Pinpoint the cell where the given text exists, returning its (x, y) midpoint coordinate. 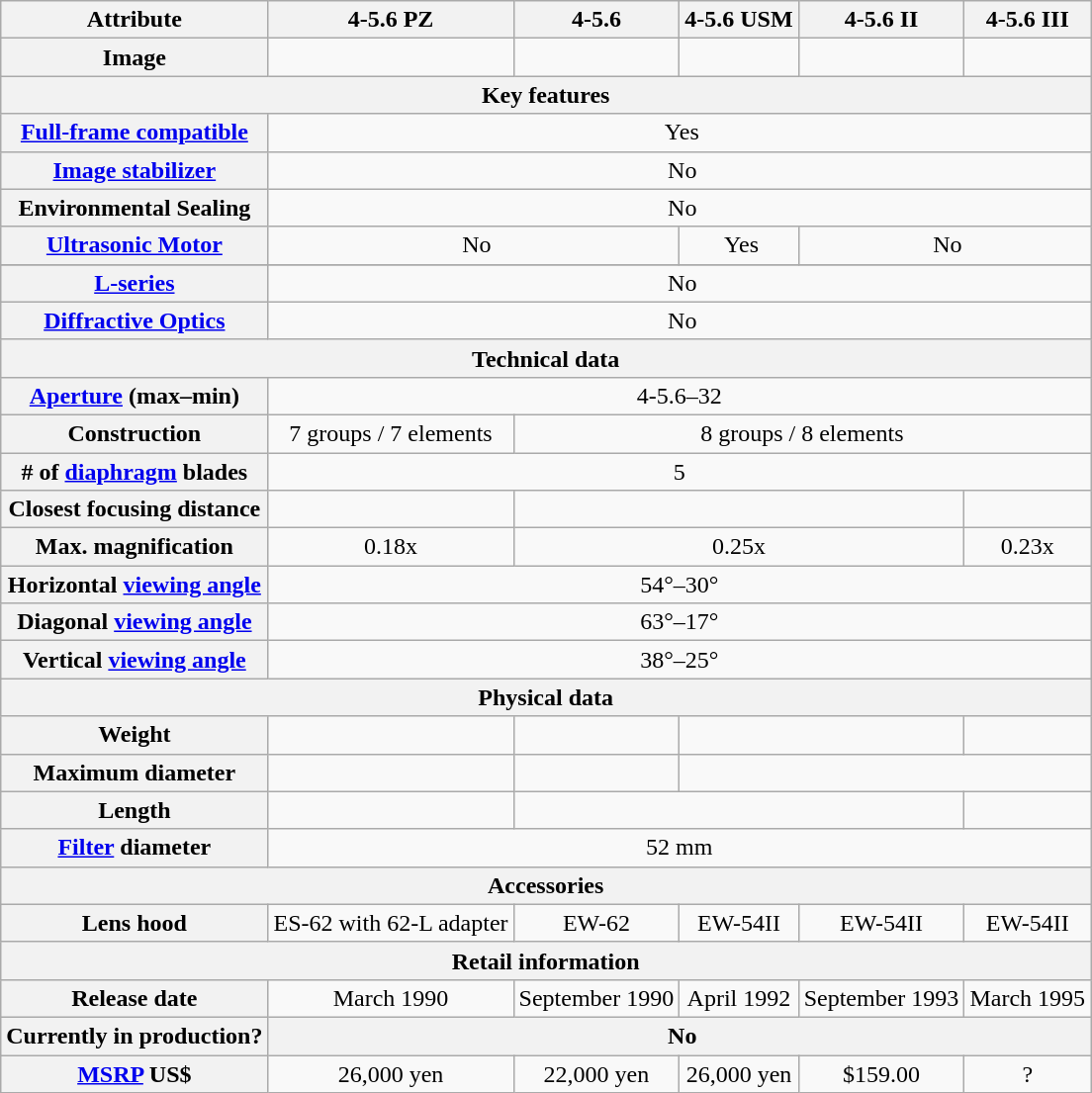
4-5.6 PZ (391, 20)
52 mm (680, 848)
March 1995 (1028, 998)
ES-62 with 62-L adapter (391, 923)
EW-62 (596, 923)
Accessories (546, 885)
Environmental Sealing (135, 208)
Vertical viewing angle (135, 660)
5 (680, 472)
Physical data (546, 697)
Key features (546, 95)
4-5.6–32 (680, 396)
0.23x (1028, 547)
Image (135, 57)
63°–17° (680, 622)
March 1990 (391, 998)
4-5.6 II (881, 20)
Max. magnification (135, 547)
0.25x (739, 547)
$159.00 (881, 1073)
September 1993 (881, 998)
Lens hood (135, 923)
MSRP US$ (135, 1073)
Image stabilizer (135, 170)
4-5.6 (596, 20)
54°–30° (680, 585)
Horizontal viewing angle (135, 585)
? (1028, 1073)
Ultrasonic Motor (135, 245)
Currently in production? (135, 1036)
Weight (135, 735)
Diagonal viewing angle (135, 622)
0.18x (391, 547)
4-5.6 III (1028, 20)
Closest focusing distance (135, 509)
8 groups / 8 elements (802, 433)
Full-frame compatible (135, 133)
Filter diameter (135, 848)
4-5.6 USM (739, 20)
Retail information (546, 960)
April 1992 (739, 998)
22,000 yen (596, 1073)
# of diaphragm blades (135, 472)
Aperture (max–min) (135, 396)
Attribute (135, 20)
Technical data (546, 358)
38°–25° (680, 660)
Diffractive Optics (135, 320)
L-series (135, 283)
Release date (135, 998)
September 1990 (596, 998)
Length (135, 810)
Maximum diameter (135, 773)
Construction (135, 433)
7 groups / 7 elements (391, 433)
